From the cell containing the given text, extract its center point as (X, Y) coordinate. 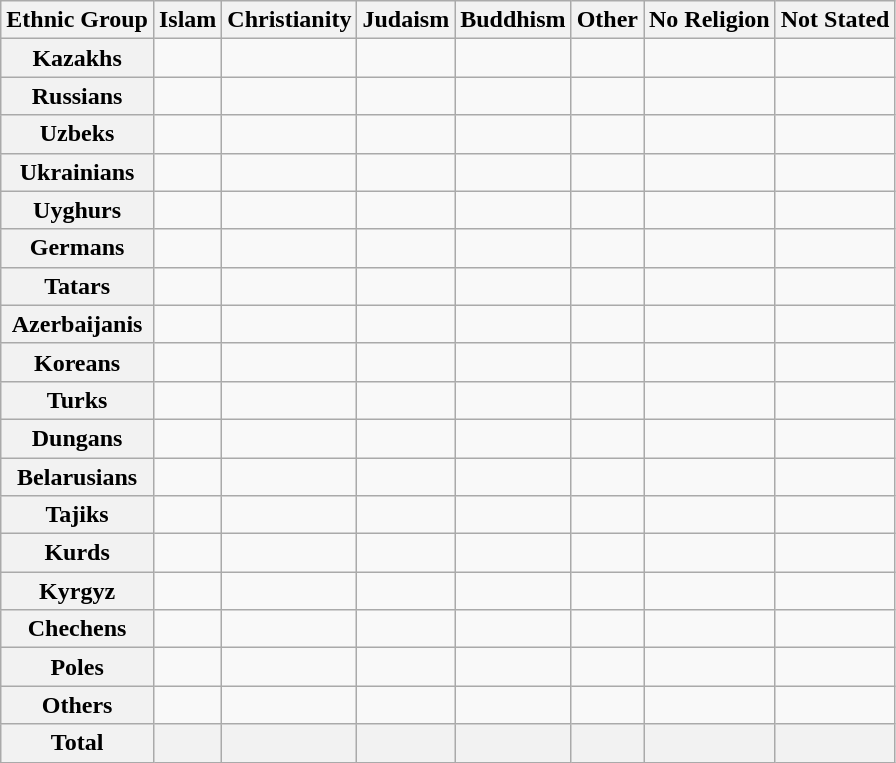
Poles (78, 667)
Not Stated (835, 20)
Tajiks (78, 515)
Kyrgyz (78, 591)
Other (607, 20)
Total (78, 743)
Christianity (290, 20)
Uyghurs (78, 210)
Ukrainians (78, 172)
Belarusians (78, 477)
Russians (78, 96)
Germans (78, 248)
Turks (78, 400)
Koreans (78, 362)
Buddhism (513, 20)
Chechens (78, 629)
Uzbeks (78, 134)
Others (78, 705)
No Religion (710, 20)
Ethnic Group (78, 20)
Azerbaijanis (78, 324)
Kurds (78, 553)
Islam (187, 20)
Judaism (406, 20)
Kazakhs (78, 58)
Dungans (78, 438)
Tatars (78, 286)
